Identify which cell holds the provided text, then report its [x, y] central coordinate. 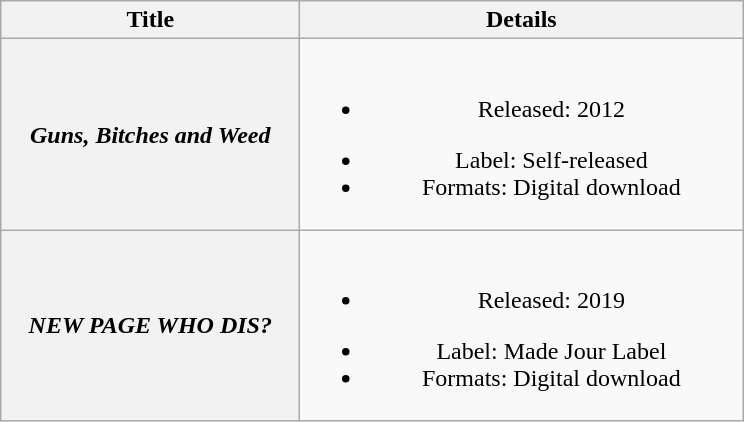
NEW PAGE WHO DIS? [150, 326]
Title [150, 20]
Guns, Bitches and Weed [150, 134]
Details [522, 20]
Released: 2012Label: Self-releasedFormats: Digital download [522, 134]
Released: 2019Label: Made Jour LabelFormats: Digital download [522, 326]
